Return the (X, Y) coordinate for the center point of the cell that contains the specified text.  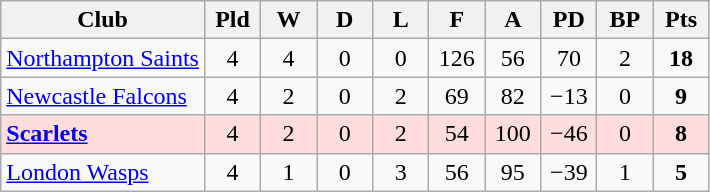
Newcastle Falcons (103, 96)
−46 (569, 134)
Northampton Saints (103, 58)
8 (681, 134)
−13 (569, 96)
Pts (681, 20)
5 (681, 172)
F (457, 20)
BP (625, 20)
D (345, 20)
W (289, 20)
A (513, 20)
Club (103, 20)
3 (401, 172)
126 (457, 58)
95 (513, 172)
London Wasps (103, 172)
L (401, 20)
100 (513, 134)
70 (569, 58)
Pld (232, 20)
82 (513, 96)
69 (457, 96)
9 (681, 96)
54 (457, 134)
18 (681, 58)
−39 (569, 172)
PD (569, 20)
Scarlets (103, 134)
